Identify which cell holds the provided text, then report its [X, Y] central coordinate. 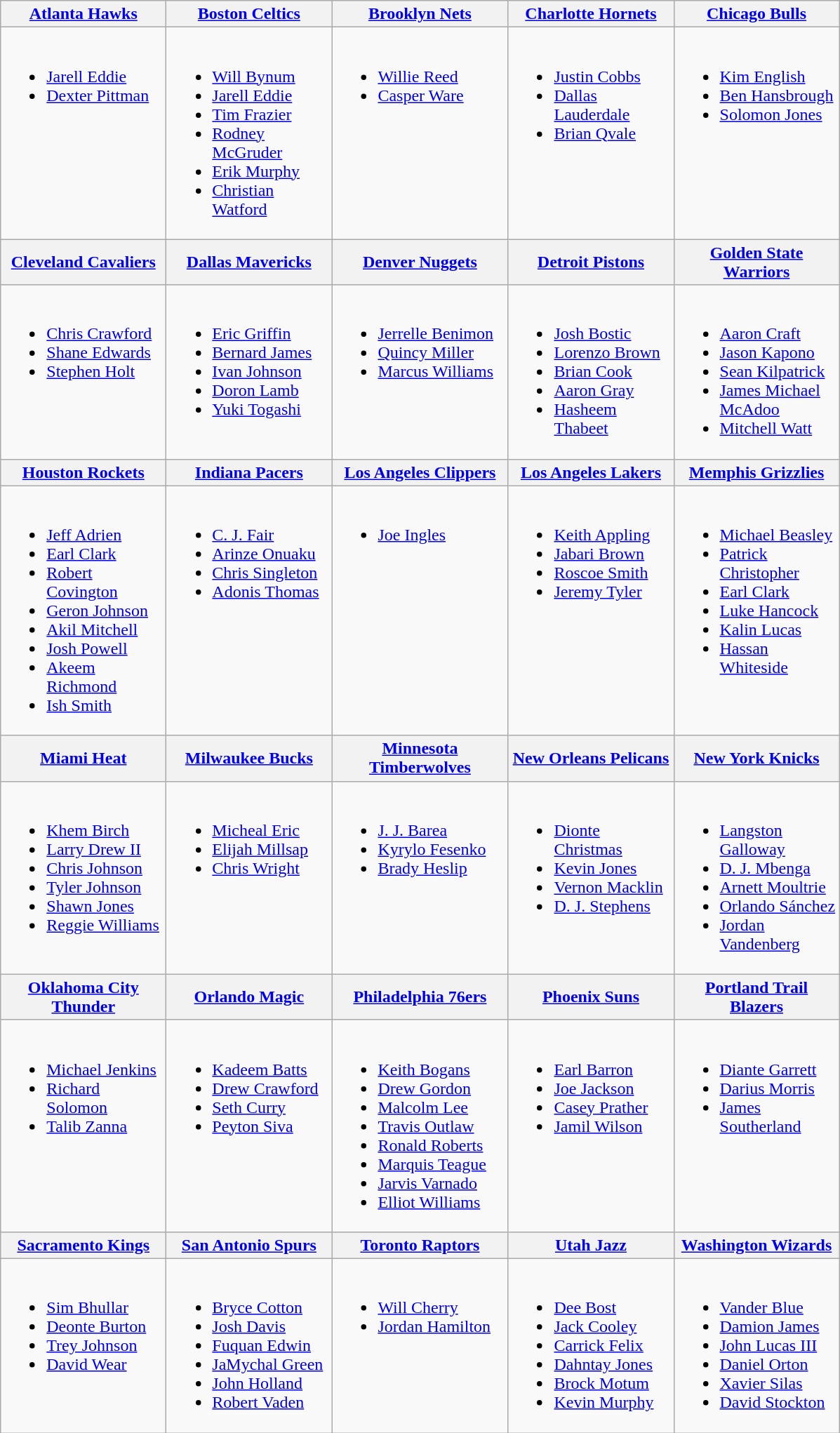
Denver Nuggets [420, 262]
Sacramento Kings [84, 1245]
Sim BhullarDeonte BurtonTrey JohnsonDavid Wear [84, 1345]
Los Angeles Clippers [420, 472]
Dionte ChristmasKevin JonesVernon MacklinD. J. Stephens [591, 877]
Minnesota Timberwolves [420, 758]
Willie ReedCasper Ware [420, 133]
Will CherryJordan Hamilton [420, 1345]
New York Knicks [756, 758]
Indiana Pacers [249, 472]
Toronto Raptors [420, 1245]
Portland Trail Blazers [756, 997]
Earl BarronJoe JacksonCasey PratherJamil Wilson [591, 1126]
Langston GallowayD. J. MbengaArnett MoultrieOrlando SánchezJordan Vandenberg [756, 877]
Kim EnglishBen HansbroughSolomon Jones [756, 133]
Vander BlueDamion JamesJohn Lucas IIIDaniel OrtonXavier SilasDavid Stockton [756, 1345]
Utah Jazz [591, 1245]
Josh BosticLorenzo BrownBrian CookAaron GrayHasheem Thabeet [591, 372]
New Orleans Pelicans [591, 758]
Orlando Magic [249, 997]
Justin CobbsDallas LauderdaleBrian Qvale [591, 133]
Dee BostJack CooleyCarrick FelixDahntay JonesBrock MotumKevin Murphy [591, 1345]
Philadelphia 76ers [420, 997]
Chris CrawfordShane EdwardsStephen Holt [84, 372]
Keith ApplingJabari BrownRoscoe SmithJeremy Tyler [591, 611]
Los Angeles Lakers [591, 472]
Jeff AdrienEarl ClarkRobert CovingtonGeron JohnsonAkil MitchellJosh PowellAkeem RichmondIsh Smith [84, 611]
Houston Rockets [84, 472]
Charlotte Hornets [591, 14]
Jarell EddieDexter Pittman [84, 133]
Golden State Warriors [756, 262]
Brooklyn Nets [420, 14]
Eric GriffinBernard JamesIvan JohnsonDoron LambYuki Togashi [249, 372]
Oklahoma City Thunder [84, 997]
Milwaukee Bucks [249, 758]
Aaron CraftJason KaponoSean KilpatrickJames Michael McAdooMitchell Watt [756, 372]
Jerrelle BenimonQuincy MillerMarcus Williams [420, 372]
Phoenix Suns [591, 997]
Kadeem BattsDrew CrawfordSeth CurryPeyton Siva [249, 1126]
Detroit Pistons [591, 262]
Dallas Mavericks [249, 262]
Micheal EricElijah MillsapChris Wright [249, 877]
J. J. BareaKyrylo FesenkoBrady Heslip [420, 877]
Memphis Grizzlies [756, 472]
Chicago Bulls [756, 14]
Michael BeasleyPatrick ChristopherEarl ClarkLuke HancockKalin LucasHassan Whiteside [756, 611]
San Antonio Spurs [249, 1245]
Joe Ingles [420, 611]
C. J. FairArinze OnuakuChris SingletonAdonis Thomas [249, 611]
Michael JenkinsRichard SolomonTalib Zanna [84, 1126]
Boston Celtics [249, 14]
Will BynumJarell EddieTim FrazierRodney McGruderErik MurphyChristian Watford [249, 133]
Atlanta Hawks [84, 14]
Bryce CottonJosh DavisFuquan EdwinJaMychal GreenJohn HollandRobert Vaden [249, 1345]
Cleveland Cavaliers [84, 262]
Miami Heat [84, 758]
Khem BirchLarry Drew IIChris JohnsonTyler JohnsonShawn JonesReggie Williams [84, 877]
Washington Wizards [756, 1245]
Keith BogansDrew GordonMalcolm LeeTravis OutlawRonald RobertsMarquis TeagueJarvis VarnadoElliot Williams [420, 1126]
Diante GarrettDarius MorrisJames Southerland [756, 1126]
